Find where the given text appears and provide that cell's center as (X, Y) coordinate. 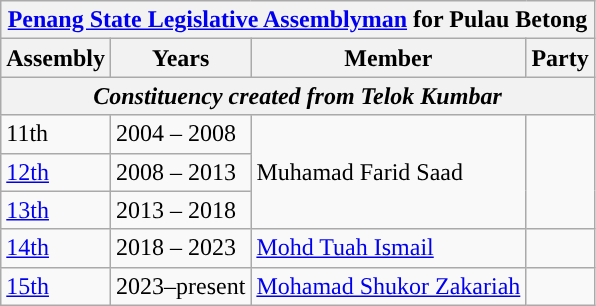
15th (56, 286)
2004 – 2008 (180, 134)
11th (56, 134)
14th (56, 248)
Assembly (56, 58)
2023–present (180, 286)
Penang State Legislative Assemblyman for Pulau Betong (298, 20)
12th (56, 172)
2013 – 2018 (180, 210)
2008 – 2013 (180, 172)
Muhamad Farid Saad (388, 172)
Constituency created from Telok Kumbar (298, 96)
2018 – 2023 (180, 248)
Party (560, 58)
Member (388, 58)
Mohamad Shukor Zakariah (388, 286)
Years (180, 58)
Mohd Tuah Ismail (388, 248)
13th (56, 210)
